For the text-containing cell, return its midpoint in [x, y] coordinate format. 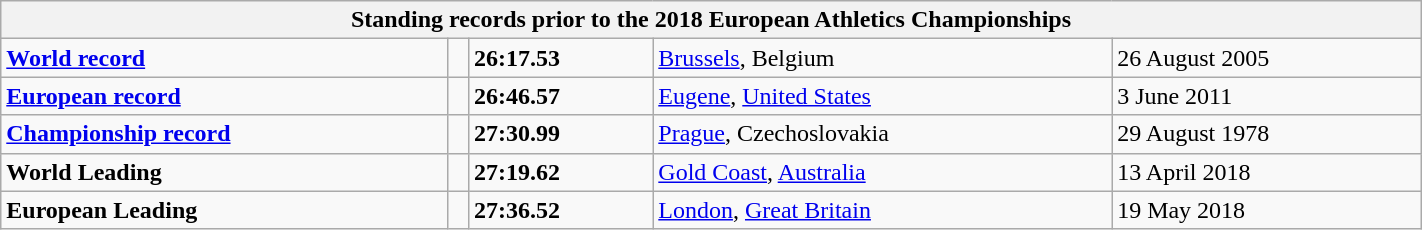
19 May 2018 [1267, 210]
27:30.99 [561, 134]
26:46.57 [561, 96]
Championship record [224, 134]
27:36.52 [561, 210]
26:17.53 [561, 58]
London, Great Britain [882, 210]
13 April 2018 [1267, 172]
27:19.62 [561, 172]
European record [224, 96]
Gold Coast, Australia [882, 172]
Eugene, United States [882, 96]
26 August 2005 [1267, 58]
Prague, Czechoslovakia [882, 134]
European Leading [224, 210]
World Leading [224, 172]
Brussels, Belgium [882, 58]
3 June 2011 [1267, 96]
Standing records prior to the 2018 European Athletics Championships [711, 20]
World record [224, 58]
29 August 1978 [1267, 134]
